Locate the cell with the specified text and output its [x, y] center coordinate. 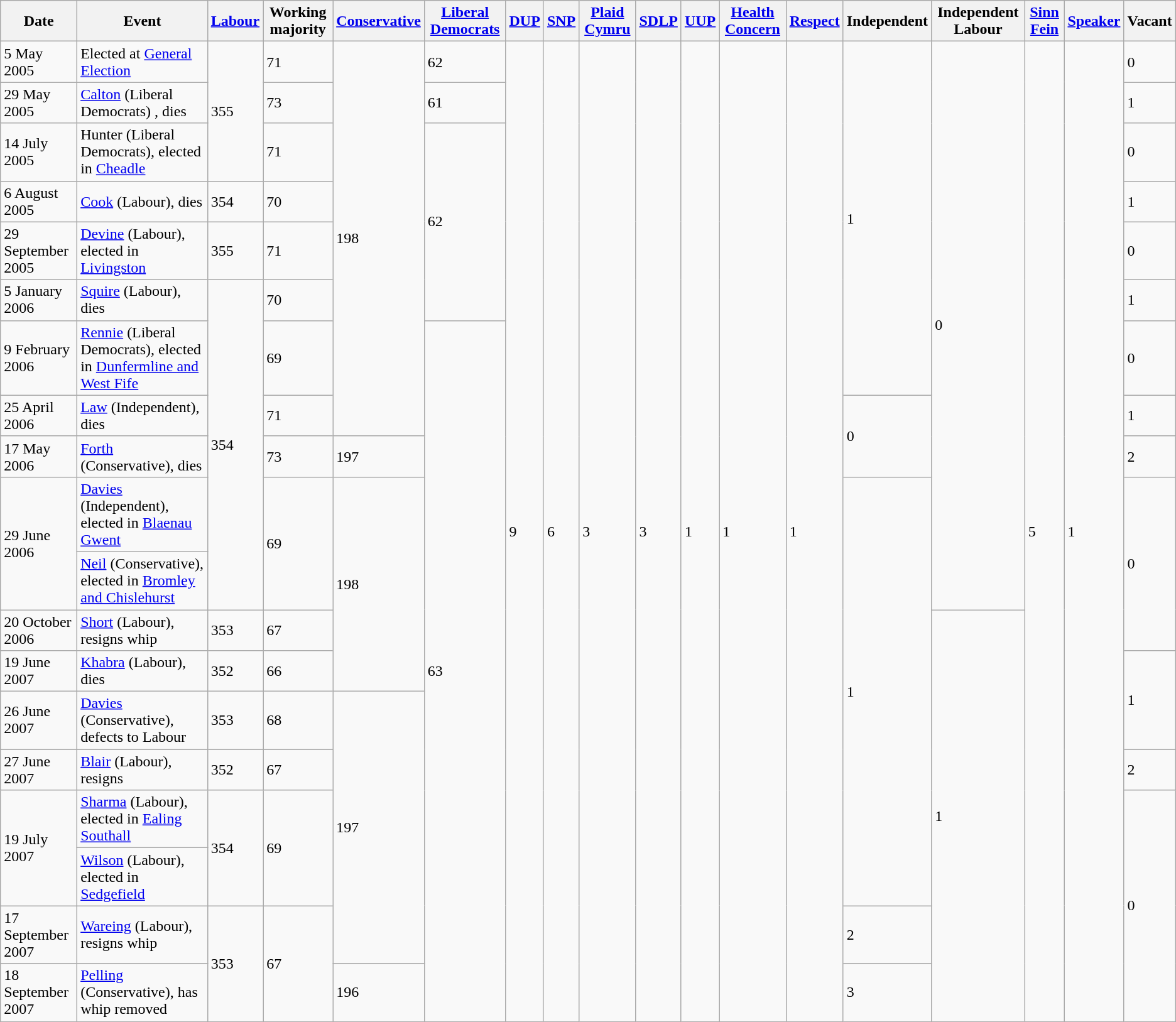
19 June 2007 [39, 671]
Respect [814, 21]
DUP [525, 21]
17 September 2007 [39, 935]
Sharma (Labour), elected in Ealing Southall [143, 819]
19 July 2007 [39, 848]
Khabra (Labour), dies [143, 671]
Davies (Independent), elected in Blaenau Gwent [143, 514]
29 September 2005 [39, 251]
Devine (Labour), elected in Livingston [143, 251]
Short (Labour), resigns whip [143, 629]
9 February 2006 [39, 358]
Elected at General Election [143, 62]
196 [379, 992]
61 [465, 103]
Cook (Labour), dies [143, 201]
29 June 2006 [39, 543]
63 [465, 671]
6 [561, 531]
Wareing (Labour), resigns whip [143, 935]
Vacant [1150, 21]
Law (Independent), dies [143, 416]
Forth (Conservative), dies [143, 456]
UUP [700, 21]
Davies (Conservative), defects to Labour [143, 720]
26 June 2007 [39, 720]
17 May 2006 [39, 456]
66 [298, 671]
14 July 2005 [39, 152]
Pelling (Conservative), has whip removed [143, 992]
25 April 2006 [39, 416]
6 August 2005 [39, 201]
Hunter (Liberal Democrats), elected in Cheadle [143, 152]
Squire (Labour), dies [143, 300]
Event [143, 21]
20 October 2006 [39, 629]
5 [1044, 531]
Speaker [1094, 21]
SNP [561, 21]
5 May 2005 [39, 62]
Neil (Conservative), elected in Bromley and Chislehurst [143, 580]
Independent [887, 21]
Labour [235, 21]
Independent Labour [979, 21]
Rennie (Liberal Democrats), elected in Dunfermline and West Fife [143, 358]
5 January 2006 [39, 300]
Health Concern [753, 21]
Wilson (Labour), elected in Sedgefield [143, 877]
Working majority [298, 21]
Calton (Liberal Democrats) , dies [143, 103]
SDLP [658, 21]
Sinn Fein [1044, 21]
Blair (Labour), resigns [143, 770]
68 [298, 720]
29 May 2005 [39, 103]
Date [39, 21]
Plaid Cymru [607, 21]
27 June 2007 [39, 770]
Conservative [379, 21]
9 [525, 531]
18 September 2007 [39, 992]
Liberal Democrats [465, 21]
